Scan for the cell matching the given text and deliver its [X, Y] coordinate at center. 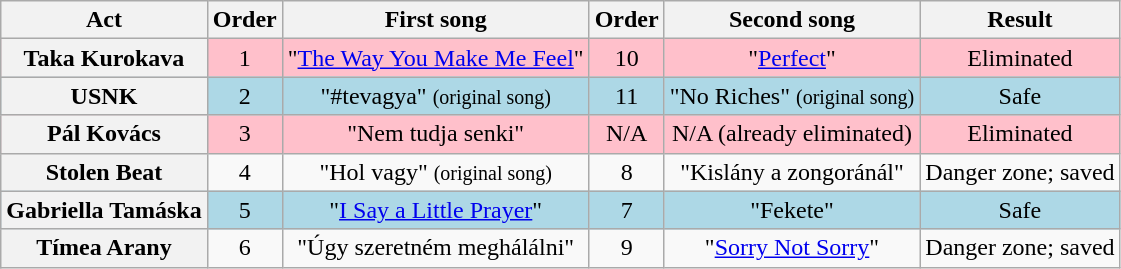
"Fekete" [792, 210]
8 [626, 172]
10 [626, 58]
"I Say a Little Prayer" [436, 210]
Second song [792, 20]
"Nem tudja senki" [436, 134]
N/A (already eliminated) [792, 134]
1 [244, 58]
First song [436, 20]
Act [104, 20]
Pál Kovács [104, 134]
7 [626, 210]
"Sorry Not Sorry" [792, 248]
Taka Kurokava [104, 58]
Result [1020, 20]
"The Way You Make Me Feel" [436, 58]
"Kislány a zongoránál" [792, 172]
N/A [626, 134]
Stolen Beat [104, 172]
"Úgy szeretném meghálálni" [436, 248]
3 [244, 134]
"No Riches" (original song) [792, 96]
4 [244, 172]
9 [626, 248]
"Perfect" [792, 58]
USNK [104, 96]
11 [626, 96]
Tímea Arany [104, 248]
"#tevagya" (original song) [436, 96]
2 [244, 96]
5 [244, 210]
Gabriella Tamáska [104, 210]
"Hol vagy" (original song) [436, 172]
6 [244, 248]
